Detect which cell encompasses the target text, then output its [X, Y] center coordinate. 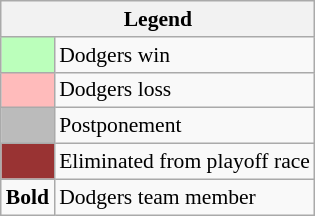
Postponement [184, 126]
Dodgers win [184, 55]
Legend [158, 19]
Dodgers loss [184, 90]
Dodgers team member [184, 197]
Eliminated from playoff race [184, 162]
Bold [28, 197]
